Provide the [X, Y] coordinate of the cell's center where the given text is located.  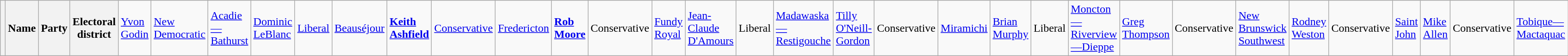
Miramichi [964, 28]
Fundy Royal [669, 28]
New Brunswick Southwest [1262, 28]
Dominic LeBlanc [273, 28]
Brian Murphy [1010, 28]
Mike Allen [1435, 28]
Electoral district [94, 28]
Rodney Weston [1309, 28]
Keith Ashfield [409, 28]
Yvon Godin [135, 28]
Tilly O'Neill-Gordon [854, 28]
Tobique—Mactaquac [1541, 28]
Party [54, 28]
Madawaska—Restigouche [803, 28]
Saint John [1407, 28]
Acadie—Bathurst [229, 28]
New Democratic [180, 28]
Jean-Claude D'Amours [711, 28]
Moncton—Riverview—Dieppe [1094, 28]
Name [22, 28]
Beauséjour [359, 28]
Greg Thompson [1146, 28]
Rob Moore [570, 28]
Fredericton [524, 28]
